From the cell containing the given text, extract its center point as [X, Y] coordinate. 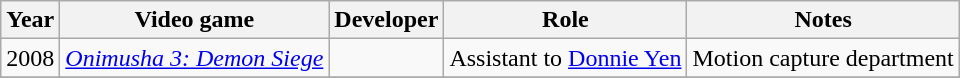
Year [30, 20]
Role [566, 20]
2008 [30, 58]
Developer [386, 20]
Notes [823, 20]
Onimusha 3: Demon Siege [194, 58]
Video game [194, 20]
Assistant to Donnie Yen [566, 58]
Motion capture department [823, 58]
